Pinpoint the cell where the given text exists, returning its [X, Y] midpoint coordinate. 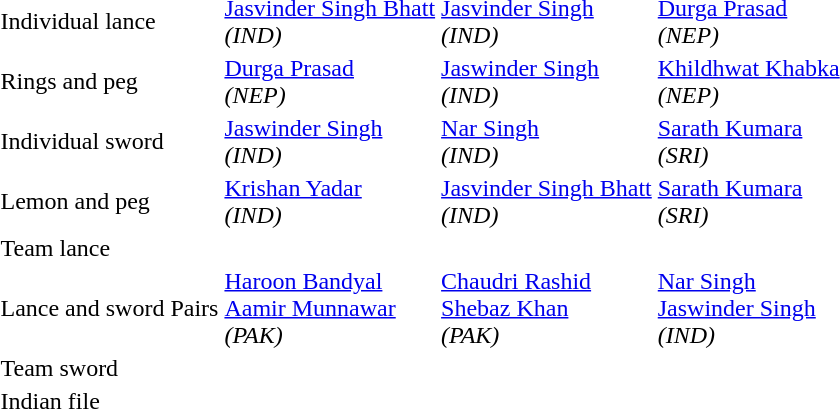
Durga Prasad (NEP) [330, 82]
Haroon BandyalAamir Munnawar (PAK) [330, 308]
Jasvinder Singh Bhatt (IND) [547, 202]
Chaudri RashidShebaz Khan (PAK) [547, 308]
Krishan Yadar (IND) [330, 202]
Nar Singh (IND) [547, 142]
